Capture the cell that displays the provided text and extract its [X, Y] central coordinate. 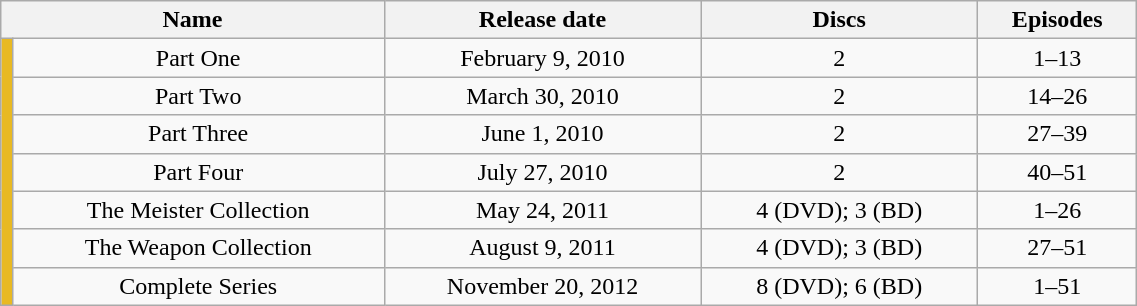
November 20, 2012 [542, 286]
Part Four [198, 172]
The Meister Collection [198, 210]
Release date [542, 20]
Complete Series [198, 286]
Episodes [1058, 20]
27–51 [1058, 248]
14–26 [1058, 96]
1–13 [1058, 58]
Discs [840, 20]
27–39 [1058, 134]
Name [193, 20]
1–51 [1058, 286]
February 9, 2010 [542, 58]
June 1, 2010 [542, 134]
1–26 [1058, 210]
August 9, 2011 [542, 248]
July 27, 2010 [542, 172]
The Weapon Collection [198, 248]
40–51 [1058, 172]
8 (DVD); 6 (BD) [840, 286]
March 30, 2010 [542, 96]
May 24, 2011 [542, 210]
Part Two [198, 96]
Part One [198, 58]
Part Three [198, 134]
